Return the [X, Y] coordinate for the center point of the cell that contains the specified text.  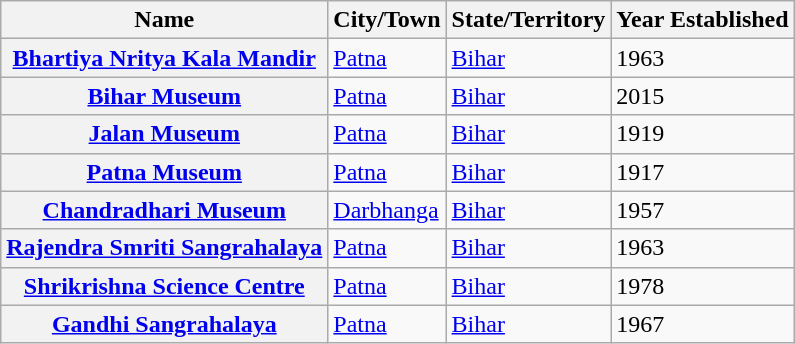
Jalan Museum [164, 134]
1957 [702, 210]
Rajendra Smriti Sangrahalaya [164, 248]
1978 [702, 286]
1919 [702, 134]
Patna Museum [164, 172]
Shrikrishna Science Centre [164, 286]
Gandhi Sangrahalaya [164, 324]
Year Established [702, 20]
2015 [702, 96]
State/Territory [528, 20]
Bhartiya Nritya Kala Mandir [164, 58]
Chandradhari Museum [164, 210]
Darbhanga [387, 210]
1967 [702, 324]
1917 [702, 172]
City/Town [387, 20]
Bihar Museum [164, 96]
Name [164, 20]
